Extract the [X, Y] coordinate from the center of the cell holding the provided text.  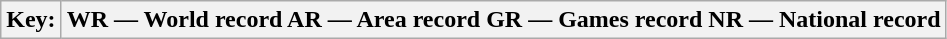
WR — World record AR — Area record GR — Games record NR — National record [504, 20]
Key: [31, 20]
